Return [X, Y] of the center of cell containing provided text 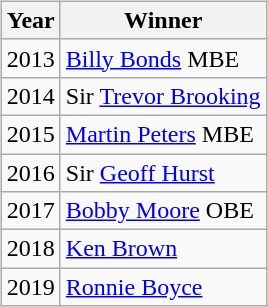
Bobby Moore OBE [163, 211]
2018 [30, 249]
2013 [30, 58]
Ken Brown [163, 249]
Billy Bonds MBE [163, 58]
Ronnie Boyce [163, 287]
2019 [30, 287]
Year [30, 20]
Winner [163, 20]
Sir Geoff Hurst [163, 173]
2015 [30, 134]
Martin Peters MBE [163, 134]
2016 [30, 173]
2017 [30, 211]
2014 [30, 96]
Sir Trevor Brooking [163, 96]
